Extract the [x, y] coordinate from the center of the cell holding the provided text.  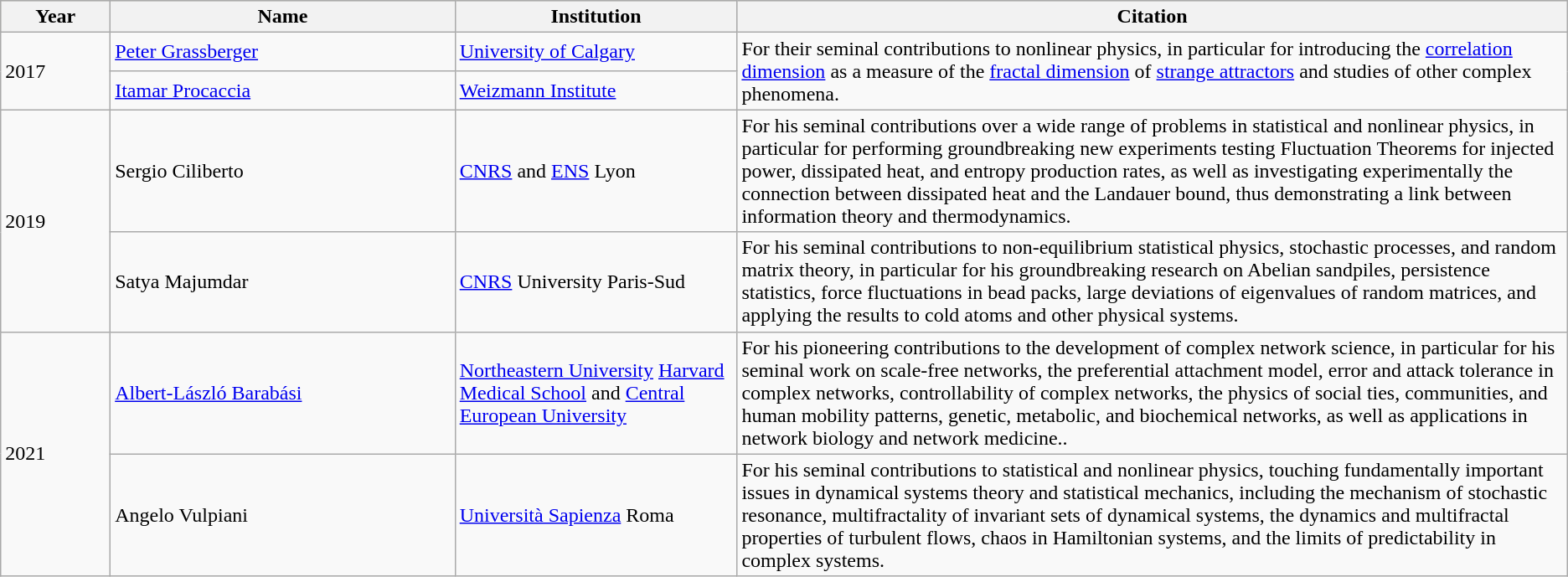
2017 [55, 71]
CNRS and ENS Lyon [596, 171]
Name [283, 17]
Itamar Procaccia [283, 90]
Angelo Vulpiani [283, 515]
Università Sapienza Roma [596, 515]
Citation [1153, 17]
Northeastern University Harvard Medical School and Central European University [596, 393]
Institution [596, 17]
Satya Majumdar [283, 281]
Sergio Ciliberto [283, 171]
Peter Grassberger [283, 52]
Weizmann Institute [596, 90]
Year [55, 17]
CNRS University Paris-Sud [596, 281]
2019 [55, 221]
University of Calgary [596, 52]
2021 [55, 454]
Albert-László Barabási [283, 393]
